Determine the [X, Y] coordinate at the center of the cell enclosing the given text.  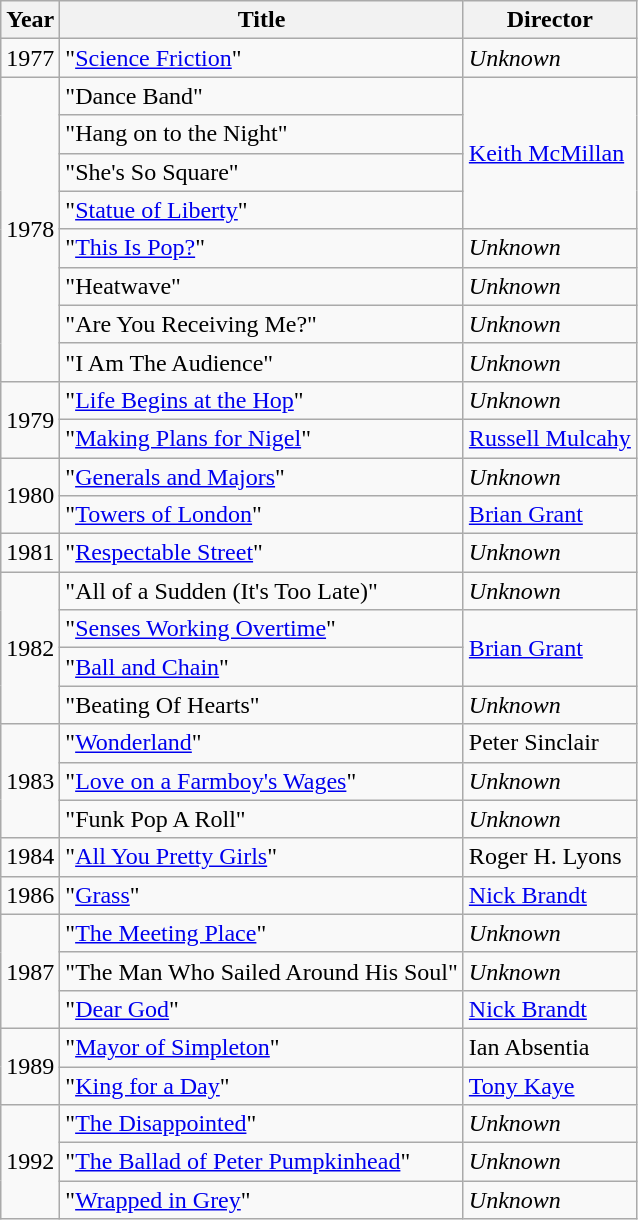
1979 [30, 419]
"Funk Pop A Roll" [262, 819]
"Dance Band" [262, 96]
Tony Kaye [550, 1085]
Roger H. Lyons [550, 857]
"Life Begins at the Hop" [262, 400]
"Senses Working Overtime" [262, 629]
"All of a Sudden (It's Too Late)" [262, 591]
"All You Pretty Girls" [262, 857]
"Towers of London" [262, 515]
"Hang on to the Night" [262, 134]
1980 [30, 496]
"Mayor of Simpleton" [262, 1047]
"The Disappointed" [262, 1124]
"Love on a Farmboy's Wages" [262, 781]
1986 [30, 895]
1981 [30, 553]
1982 [30, 648]
Year [30, 20]
Director [550, 20]
"Beating Of Hearts" [262, 705]
1977 [30, 58]
"Statue of Liberty" [262, 210]
"The Ballad of Peter Pumpkinhead" [262, 1162]
"Wonderland" [262, 743]
"Making Plans for Nigel" [262, 438]
"I Am The Audience" [262, 362]
"The Man Who Sailed Around His Soul" [262, 971]
"Wrapped in Grey" [262, 1200]
"King for a Day" [262, 1085]
1983 [30, 781]
"Heatwave" [262, 286]
"This Is Pop?" [262, 248]
"Respectable Street" [262, 553]
"Dear God" [262, 1009]
Russell Mulcahy [550, 438]
1984 [30, 857]
1992 [30, 1162]
1989 [30, 1066]
Peter Sinclair [550, 743]
Title [262, 20]
"Generals and Majors" [262, 477]
"Grass" [262, 895]
"The Meeting Place" [262, 933]
"She's So Square" [262, 172]
"Science Friction" [262, 58]
Keith McMillan [550, 153]
1987 [30, 971]
"Ball and Chain" [262, 667]
1978 [30, 229]
"Are You Receiving Me?" [262, 324]
Ian Absentia [550, 1047]
